Scan for the cell matching the given text and deliver its [x, y] coordinate at center. 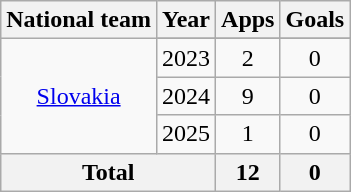
Goals [315, 20]
12 [248, 172]
2023 [186, 58]
9 [248, 96]
Year [186, 20]
Total [108, 172]
Apps [248, 20]
1 [248, 134]
2025 [186, 134]
National team [79, 20]
Slovakia [79, 96]
2 [248, 58]
2024 [186, 96]
